Identify which cell holds the provided text, then report its [x, y] central coordinate. 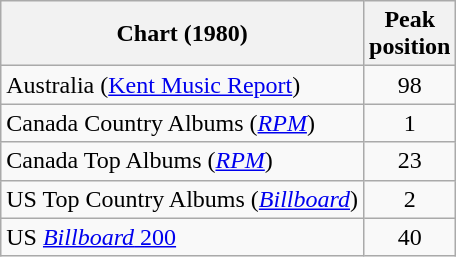
98 [410, 85]
US Billboard 200 [182, 237]
1 [410, 123]
2 [410, 199]
23 [410, 161]
Australia (Kent Music Report) [182, 85]
US Top Country Albums (Billboard) [182, 199]
40 [410, 237]
Peakposition [410, 34]
Canada Top Albums (RPM) [182, 161]
Canada Country Albums (RPM) [182, 123]
Chart (1980) [182, 34]
